Search for the cell housing the specified text and yield its (x, y) center coordinate. 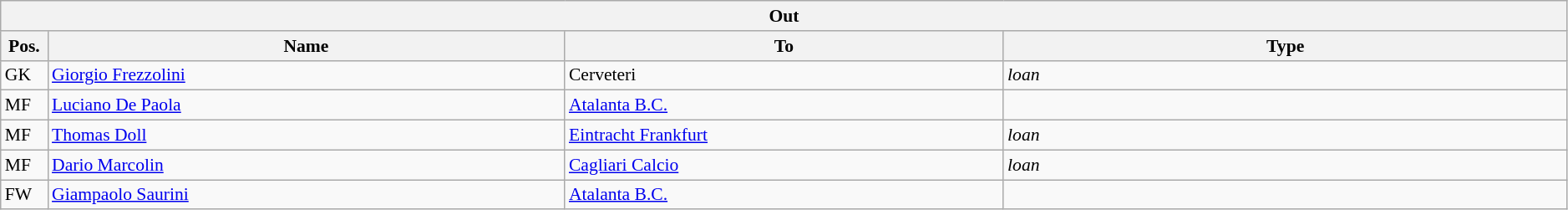
Giorgio Frezzolini (306, 75)
Cerveteri (784, 75)
FW (24, 195)
Type (1285, 46)
Name (306, 46)
Eintracht Frankfurt (784, 136)
Giampaolo Saurini (306, 195)
To (784, 46)
GK (24, 75)
Out (784, 16)
Pos. (24, 46)
Thomas Doll (306, 136)
Luciano De Paola (306, 105)
Cagliari Calcio (784, 165)
Dario Marcolin (306, 165)
